Pinpoint the cell where the given text exists, returning its [X, Y] midpoint coordinate. 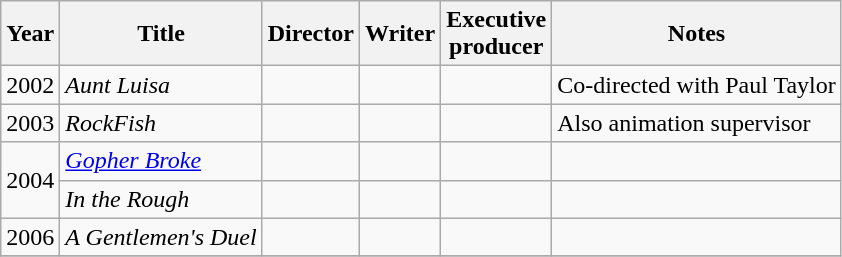
Aunt Luisa [161, 85]
A Gentlemen's Duel [161, 237]
Director [310, 34]
2002 [30, 85]
Also animation supervisor [697, 123]
Gopher Broke [161, 161]
2006 [30, 237]
Title [161, 34]
Co-directed with Paul Taylor [697, 85]
RockFish [161, 123]
Notes [697, 34]
Executiveproducer [496, 34]
Writer [400, 34]
Year [30, 34]
In the Rough [161, 199]
2003 [30, 123]
2004 [30, 180]
